Pinpoint the cell where the given text exists, returning its (x, y) midpoint coordinate. 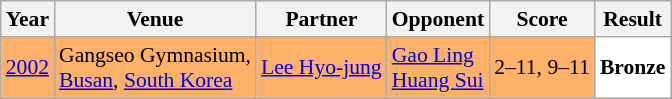
Year (28, 19)
Result (633, 19)
2–11, 9–11 (542, 68)
Gao Ling Huang Sui (438, 68)
Partner (322, 19)
Opponent (438, 19)
2002 (28, 68)
Venue (155, 19)
Lee Hyo-jung (322, 68)
Bronze (633, 68)
Gangseo Gymnasium,Busan, South Korea (155, 68)
Score (542, 19)
